Detect which cell encompasses the target text, then output its [x, y] center coordinate. 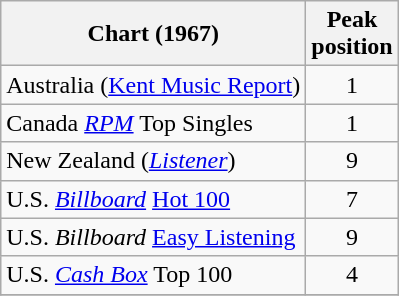
Canada RPM Top Singles [154, 123]
4 [352, 275]
U.S. Cash Box Top 100 [154, 275]
U.S. Billboard Easy Listening [154, 237]
Chart (1967) [154, 34]
U.S. Billboard Hot 100 [154, 199]
Peakposition [352, 34]
New Zealand (Listener) [154, 161]
7 [352, 199]
Australia (Kent Music Report) [154, 85]
